Provide the (X, Y) coordinate of the cell's center where the given text is located.  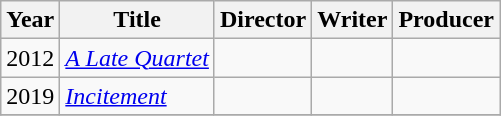
A Late Quartet (138, 58)
Incitement (138, 96)
Title (138, 20)
Producer (446, 20)
2019 (30, 96)
Writer (352, 20)
Director (262, 20)
2012 (30, 58)
Year (30, 20)
